From the cell containing the given text, extract its center point as [x, y] coordinate. 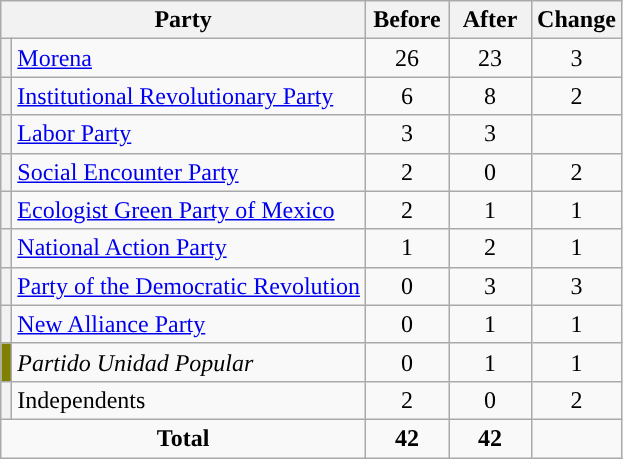
Ecologist Green Party of Mexico [189, 210]
Partido Unidad Popular [189, 362]
Social Encounter Party [189, 172]
26 [406, 58]
Independents [189, 400]
Morena [189, 58]
National Action Party [189, 248]
6 [406, 96]
Party of the Democratic Revolution [189, 286]
Change [577, 20]
Labor Party [189, 134]
Party [184, 20]
After [490, 20]
8 [490, 96]
Total [184, 438]
23 [490, 58]
Institutional Revolutionary Party [189, 96]
New Alliance Party [189, 324]
Before [406, 20]
